Extract the [x, y] coordinate from the center of the cell holding the provided text.  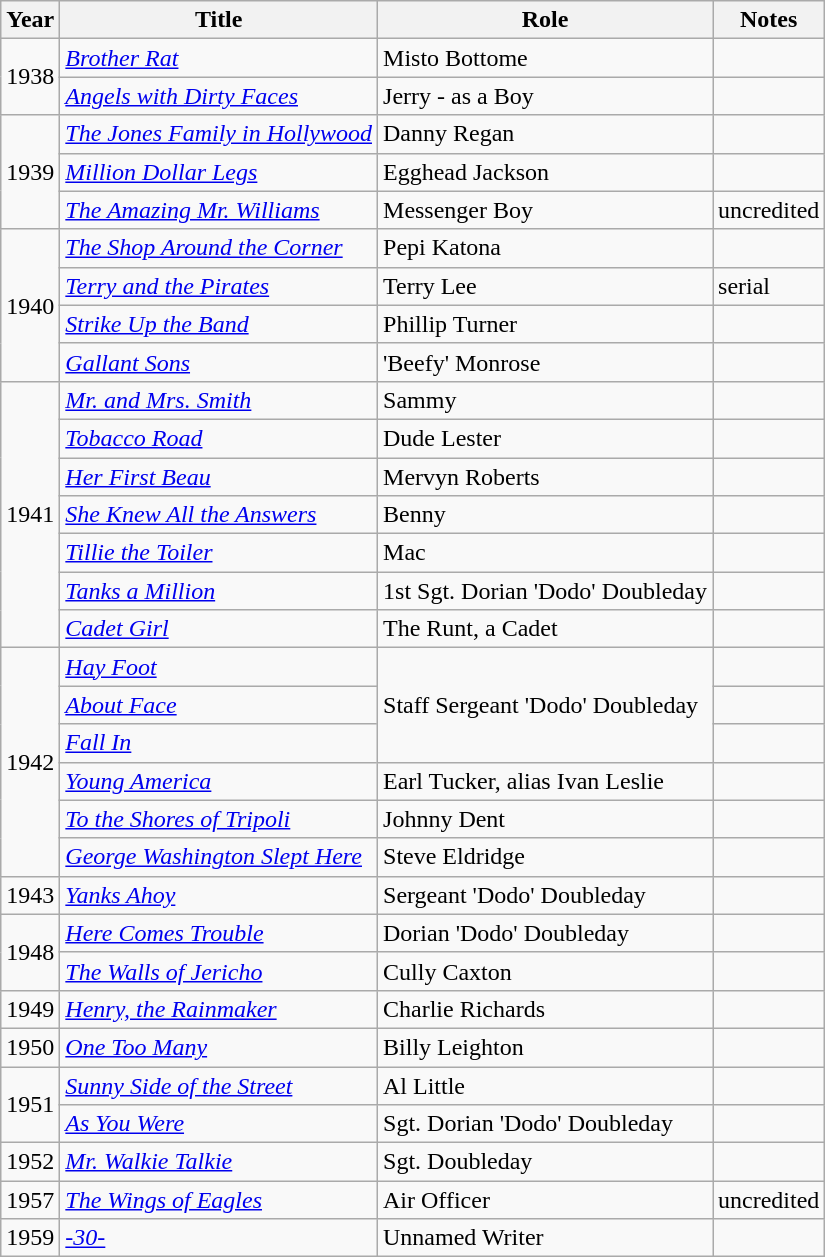
Billy Leighton [546, 1047]
1938 [30, 77]
Gallant Sons [219, 362]
1942 [30, 762]
Tillie the Toiler [219, 553]
Cadet Girl [219, 629]
1941 [30, 514]
Her First Beau [219, 477]
Misto Bottome [546, 58]
1957 [30, 1200]
Terry and the Pirates [219, 286]
Mervyn Roberts [546, 477]
serial [769, 286]
Tobacco Road [219, 438]
Sergeant 'Dodo' Doubleday [546, 895]
Dude Lester [546, 438]
Messenger Boy [546, 210]
Young America [219, 781]
The Wings of Eagles [219, 1200]
Unnamed Writer [546, 1238]
Title [219, 20]
Staff Sergeant 'Dodo' Doubleday [546, 705]
Johnny Dent [546, 819]
Al Little [546, 1085]
Egghead Jackson [546, 172]
Fall In [219, 743]
Sammy [546, 400]
Pepi Katona [546, 248]
Mr. Walkie Talkie [219, 1162]
1950 [30, 1047]
Cully Caxton [546, 971]
1940 [30, 305]
The Amazing Mr. Williams [219, 210]
Charlie Richards [546, 1009]
Mr. and Mrs. Smith [219, 400]
Yanks Ahoy [219, 895]
1951 [30, 1104]
About Face [219, 705]
Benny [546, 515]
Here Comes Trouble [219, 933]
The Jones Family in Hollywood [219, 134]
Sgt. Dorian 'Dodo' Doubleday [546, 1124]
Year [30, 20]
1959 [30, 1238]
Dorian 'Dodo' Doubleday [546, 933]
Sunny Side of the Street [219, 1085]
Terry Lee [546, 286]
Million Dollar Legs [219, 172]
Sgt. Doubleday [546, 1162]
One Too Many [219, 1047]
George Washington Slept Here [219, 857]
Hay Foot [219, 667]
Strike Up the Band [219, 324]
Phillip Turner [546, 324]
1952 [30, 1162]
-30- [219, 1238]
Steve Eldridge [546, 857]
Tanks a Million [219, 591]
Jerry - as a Boy [546, 96]
1949 [30, 1009]
Notes [769, 20]
Earl Tucker, alias Ivan Leslie [546, 781]
1948 [30, 952]
To the Shores of Tripoli [219, 819]
The Runt, a Cadet [546, 629]
1939 [30, 172]
The Shop Around the Corner [219, 248]
1943 [30, 895]
Brother Rat [219, 58]
As You Were [219, 1124]
She Knew All the Answers [219, 515]
Mac [546, 553]
The Walls of Jericho [219, 971]
Role [546, 20]
Angels with Dirty Faces [219, 96]
1st Sgt. Dorian 'Dodo' Doubleday [546, 591]
Air Officer [546, 1200]
'Beefy' Monrose [546, 362]
Henry, the Rainmaker [219, 1009]
Danny Regan [546, 134]
